Detect which cell encompasses the target text, then output its [X, Y] center coordinate. 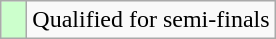
Qualified for semi-finals [151, 20]
